Determine the [X, Y] coordinate at the center of the cell enclosing the given text.  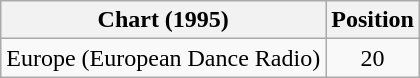
Position [373, 20]
20 [373, 58]
Chart (1995) [164, 20]
Europe (European Dance Radio) [164, 58]
